Output the (x, y) coordinate of the center of the cell containing the given text.  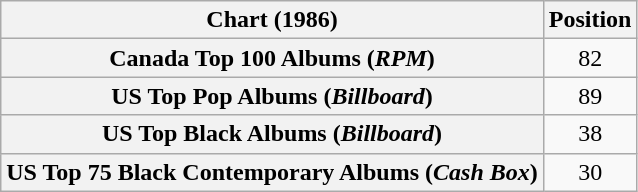
38 (590, 134)
30 (590, 172)
82 (590, 58)
Canada Top 100 Albums (RPM) (272, 58)
US Top 75 Black Contemporary Albums (Cash Box) (272, 172)
89 (590, 96)
Chart (1986) (272, 20)
Position (590, 20)
US Top Black Albums (Billboard) (272, 134)
US Top Pop Albums (Billboard) (272, 96)
